For the text-containing cell, return its midpoint in [X, Y] coordinate format. 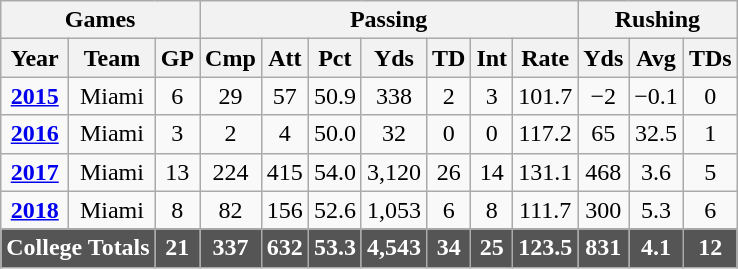
53.3 [334, 248]
101.7 [546, 96]
3.6 [656, 172]
156 [284, 210]
2015 [35, 96]
Int [492, 58]
468 [604, 172]
Avg [656, 58]
2016 [35, 134]
5.3 [656, 210]
Rushing [658, 20]
21 [177, 248]
Team [112, 58]
32.5 [656, 134]
29 [231, 96]
Cmp [231, 58]
5 [710, 172]
TDs [710, 58]
65 [604, 134]
14 [492, 172]
1,053 [394, 210]
57 [284, 96]
Rate [546, 58]
632 [284, 248]
50.0 [334, 134]
117.2 [546, 134]
338 [394, 96]
300 [604, 210]
TD [448, 58]
25 [492, 248]
224 [231, 172]
Att [284, 58]
−0.1 [656, 96]
52.6 [334, 210]
1 [710, 134]
4.1 [656, 248]
Pct [334, 58]
Games [100, 20]
2018 [35, 210]
−2 [604, 96]
337 [231, 248]
50.9 [334, 96]
123.5 [546, 248]
2017 [35, 172]
4 [284, 134]
13 [177, 172]
82 [231, 210]
111.7 [546, 210]
3,120 [394, 172]
Year [35, 58]
GP [177, 58]
54.0 [334, 172]
415 [284, 172]
131.1 [546, 172]
32 [394, 134]
College Totals [78, 248]
26 [448, 172]
831 [604, 248]
Passing [389, 20]
12 [710, 248]
4,543 [394, 248]
34 [448, 248]
